Return (x, y) of the center of cell containing provided text 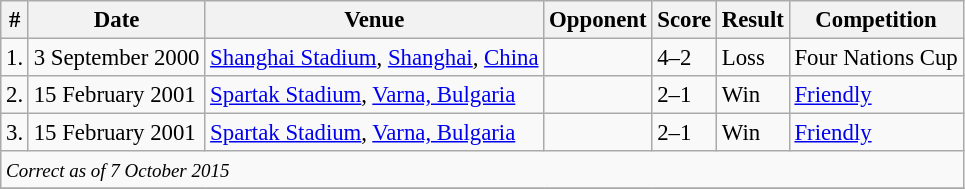
Venue (374, 20)
Score (684, 20)
Correct as of 7 October 2015 (482, 170)
1. (15, 58)
# (15, 20)
Opponent (598, 20)
4–2 (684, 58)
Shanghai Stadium, Shanghai, China (374, 58)
Result (754, 20)
Loss (754, 58)
Date (116, 20)
3. (15, 133)
Competition (876, 20)
Four Nations Cup (876, 58)
2. (15, 95)
3 September 2000 (116, 58)
